Return (x, y) of the center of cell containing provided text 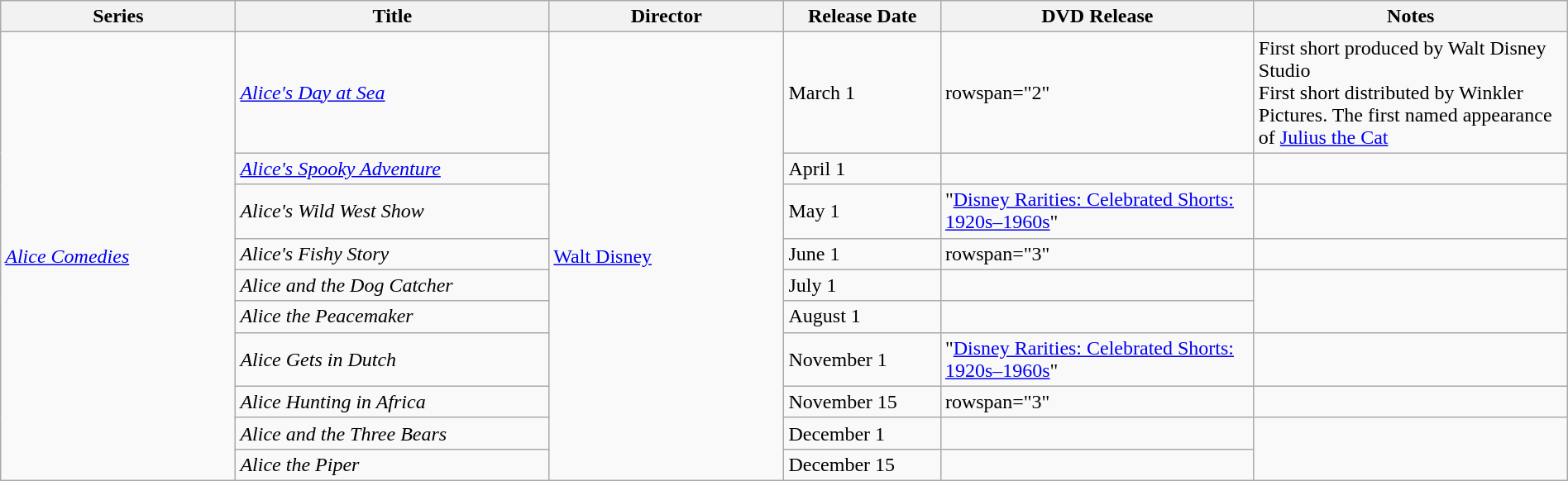
Alice's Spooky Adventure (392, 169)
rowspan="2" (1097, 93)
DVD Release (1097, 17)
Alice's Fishy Story (392, 254)
Series (118, 17)
November 15 (862, 402)
November 1 (862, 359)
June 1 (862, 254)
Walt Disney (667, 256)
Director (667, 17)
Alice Hunting in Africa (392, 402)
Alice Gets in Dutch (392, 359)
Alice and the Three Bears (392, 433)
Alice Comedies (118, 256)
Alice the Piper (392, 464)
Notes (1411, 17)
December 15 (862, 464)
Alice and the Dog Catcher (392, 285)
March 1 (862, 93)
August 1 (862, 317)
May 1 (862, 212)
First short produced by Walt Disney Studio First short distributed by Winkler Pictures. The first named appearance of Julius the Cat (1411, 93)
December 1 (862, 433)
Alice's Day at Sea (392, 93)
Title (392, 17)
Release Date (862, 17)
April 1 (862, 169)
Alice's Wild West Show (392, 212)
July 1 (862, 285)
Alice the Peacemaker (392, 317)
